From the cell containing the given text, extract its center point as (X, Y) coordinate. 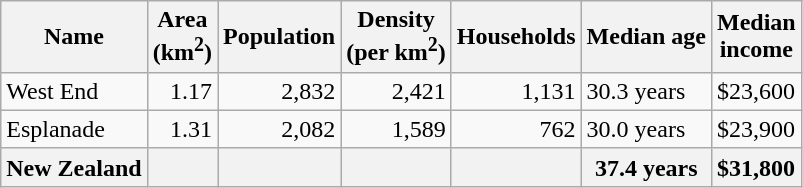
$23,900 (756, 129)
Households (516, 37)
1.31 (182, 129)
Population (280, 37)
2,082 (280, 129)
$23,600 (756, 91)
30.0 years (646, 129)
2,421 (396, 91)
2,832 (280, 91)
Density(per km2) (396, 37)
West End (74, 91)
$31,800 (756, 167)
Area(km2) (182, 37)
1,589 (396, 129)
Esplanade (74, 129)
New Zealand (74, 167)
762 (516, 129)
Medianincome (756, 37)
1,131 (516, 91)
30.3 years (646, 91)
Name (74, 37)
37.4 years (646, 167)
Median age (646, 37)
1.17 (182, 91)
